Return the (x, y) coordinate for the center point of the cell that contains the specified text.  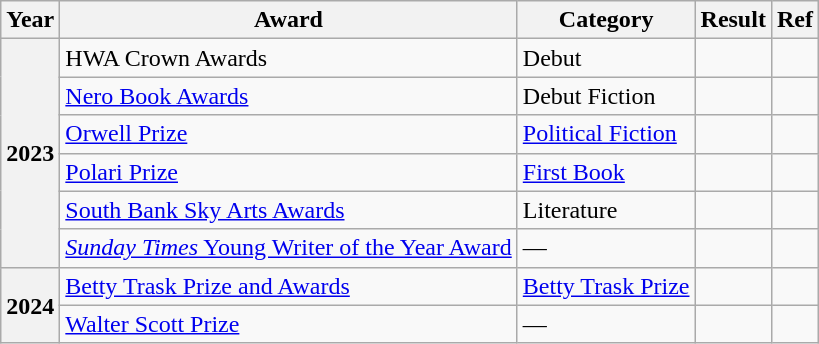
South Bank Sky Arts Awards (288, 210)
Debut (606, 58)
Orwell Prize (288, 134)
Betty Trask Prize (606, 286)
Category (606, 20)
2023 (30, 153)
Ref (794, 20)
Year (30, 20)
First Book (606, 172)
Walter Scott Prize (288, 324)
Result (733, 20)
Literature (606, 210)
Award (288, 20)
Sunday Times Young Writer of the Year Award (288, 248)
Debut Fiction (606, 96)
Polari Prize (288, 172)
2024 (30, 305)
Nero Book Awards (288, 96)
Political Fiction (606, 134)
HWA Crown Awards (288, 58)
Betty Trask Prize and Awards (288, 286)
